Capture the cell that displays the provided text and extract its [x, y] central coordinate. 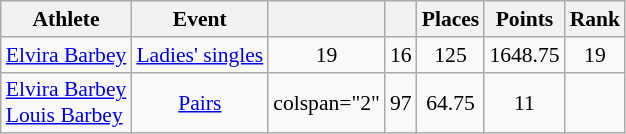
Event [200, 19]
125 [451, 55]
16 [401, 55]
Athlete [66, 19]
11 [524, 102]
Pairs [200, 102]
64.75 [451, 102]
97 [401, 102]
Elvira BarbeyLouis Barbey [66, 102]
Ladies' singles [200, 55]
1648.75 [524, 55]
colspan="2" [326, 102]
Places [451, 19]
Elvira Barbey [66, 55]
Rank [596, 19]
Points [524, 19]
